Return the [x, y] coordinate for the center point of the cell that contains the specified text.  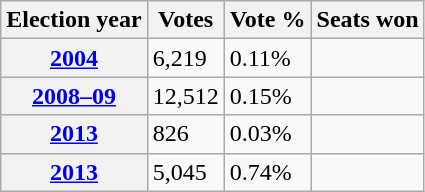
Vote % [268, 20]
6,219 [186, 58]
Election year [74, 20]
826 [186, 134]
0.15% [268, 96]
Seats won [368, 20]
2004 [74, 58]
0.11% [268, 58]
5,045 [186, 172]
0.74% [268, 172]
0.03% [268, 134]
12,512 [186, 96]
Votes [186, 20]
2008–09 [74, 96]
